Find where the given text appears and provide that cell's center as [X, Y] coordinate. 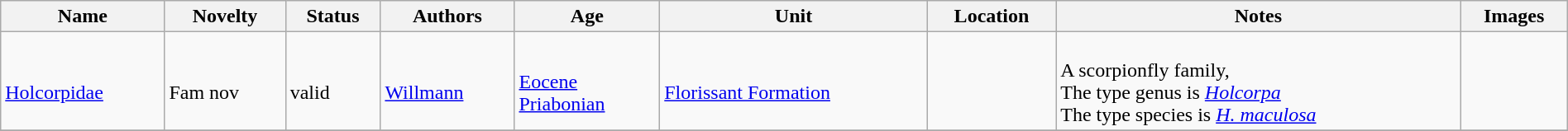
Holcorpidae [83, 81]
A scorpionfly family, The type genus is HolcorpaThe type species is H. maculosa [1259, 81]
Florissant Formation [794, 81]
Status [332, 16]
Name [83, 16]
Unit [794, 16]
Willmann [447, 81]
Notes [1259, 16]
Location [991, 16]
Age [587, 16]
EocenePriabonian [587, 81]
Images [1513, 16]
valid [332, 81]
Novelty [225, 16]
Authors [447, 16]
Fam nov [225, 81]
